Search for the cell housing the specified text and yield its (x, y) center coordinate. 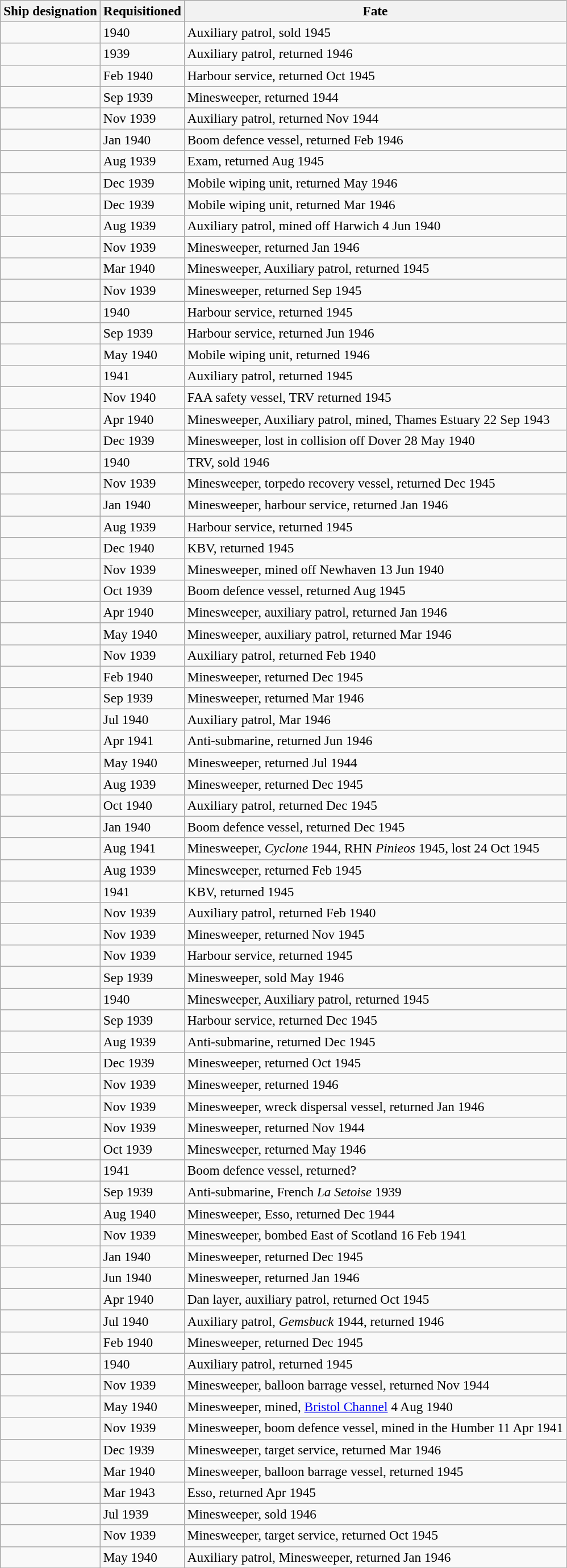
Minesweeper, balloon barrage vessel, returned Nov 1944 (375, 1385)
Auxiliary patrol, mined off Harwich 4 Jun 1940 (375, 226)
Mobile wiping unit, returned May 1946 (375, 183)
Boom defence vessel, returned? (375, 1170)
Minesweeper, returned Nov 1944 (375, 1128)
Minesweeper, lost in collision off Dover 28 May 1940 (375, 440)
Requisitioned (142, 11)
Dec 1940 (142, 548)
Minesweeper, returned Jul 1944 (375, 763)
Minesweeper, sold May 1946 (375, 977)
Minesweeper, Esso, returned Dec 1944 (375, 1213)
Auxiliary patrol, Minesweeper, returned Jan 1946 (375, 1557)
Exam, returned Aug 1945 (375, 161)
Fate (375, 11)
Minesweeper, returned Oct 1945 (375, 1063)
Minesweeper, auxiliary patrol, returned Jan 1946 (375, 612)
Minesweeper, balloon barrage vessel, returned 1945 (375, 1471)
Boom defence vessel, returned Dec 1945 (375, 827)
Mobile wiping unit, returned 1946 (375, 355)
Auxiliary patrol, returned 1946 (375, 54)
Jun 1940 (142, 1278)
Harbour service, returned Jun 1946 (375, 333)
Minesweeper, returned Sep 1945 (375, 290)
Esso, returned Apr 1945 (375, 1492)
FAA safety vessel, TRV returned 1945 (375, 397)
Auxiliary patrol, Mar 1946 (375, 719)
Minesweeper, auxiliary patrol, returned Mar 1946 (375, 634)
Minesweeper, torpedo recovery vessel, returned Dec 1945 (375, 483)
Minesweeper, target service, returned Oct 1945 (375, 1536)
Minesweeper, mined off Newhaven 13 Jun 1940 (375, 569)
Harbour service, returned Dec 1945 (375, 1020)
Mobile wiping unit, returned Mar 1946 (375, 204)
Harbour service, returned Oct 1945 (375, 76)
Minesweeper, harbour service, returned Jan 1946 (375, 505)
Auxiliary patrol, returned Nov 1944 (375, 118)
Aug 1940 (142, 1213)
Minesweeper, Auxiliary patrol, mined, Thames Estuary 22 Sep 1943 (375, 419)
Aug 1941 (142, 849)
Minesweeper, target service, returned Mar 1946 (375, 1450)
Anti-submarine, returned Dec 1945 (375, 1042)
Minesweeper, sold 1946 (375, 1514)
Nov 1940 (142, 397)
Minesweeper, returned Nov 1945 (375, 934)
Minesweeper, bombed East of Scotland 16 Feb 1941 (375, 1235)
Dan layer, auxiliary patrol, returned Oct 1945 (375, 1299)
Minesweeper, mined, Bristol Channel 4 Aug 1940 (375, 1407)
Minesweeper, boom defence vessel, mined in the Humber 11 Apr 1941 (375, 1428)
Oct 1940 (142, 805)
Anti-submarine, returned Jun 1946 (375, 741)
Minesweeper, Cyclone 1944, RHN Pinieos 1945, lost 24 Oct 1945 (375, 849)
Ship designation (51, 11)
Boom defence vessel, returned Aug 1945 (375, 590)
Boom defence vessel, returned Feb 1946 (375, 140)
Auxiliary patrol, returned Dec 1945 (375, 805)
1939 (142, 54)
Minesweeper, returned May 1946 (375, 1149)
Minesweeper, returned 1946 (375, 1084)
Jul 1939 (142, 1514)
Minesweeper, returned Feb 1945 (375, 870)
Minesweeper, wreck dispersal vessel, returned Jan 1946 (375, 1106)
Minesweeper, returned 1944 (375, 97)
TRV, sold 1946 (375, 462)
Auxiliary patrol, Gemsbuck 1944, returned 1946 (375, 1321)
Minesweeper, returned Mar 1946 (375, 698)
Auxiliary patrol, sold 1945 (375, 32)
Mar 1943 (142, 1492)
Anti-submarine, French La Setoise 1939 (375, 1192)
Apr 1941 (142, 741)
